Determine the [X, Y] coordinate at the center of the cell enclosing the given text.  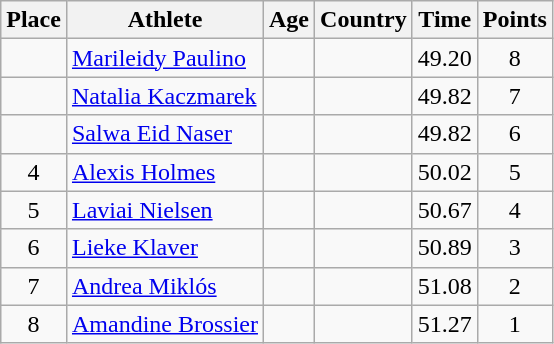
3 [514, 248]
Alexis Holmes [164, 172]
Laviai Nielsen [164, 210]
Place [34, 20]
51.08 [444, 286]
Marileidy Paulino [164, 58]
2 [514, 286]
Andrea Miklós [164, 286]
50.89 [444, 248]
50.67 [444, 210]
Country [364, 20]
50.02 [444, 172]
Age [288, 20]
51.27 [444, 324]
Lieke Klaver [164, 248]
Salwa Eid Naser [164, 134]
Time [444, 20]
49.20 [444, 58]
1 [514, 324]
Points [514, 20]
Athlete [164, 20]
Natalia Kaczmarek [164, 96]
Amandine Brossier [164, 324]
